Provide the (X, Y) coordinate of the cell's center where the given text is located.  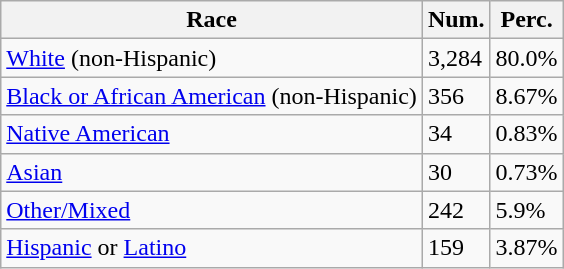
5.9% (526, 210)
3,284 (456, 58)
Race (212, 20)
34 (456, 134)
3.87% (526, 248)
Other/Mixed (212, 210)
242 (456, 210)
Perc. (526, 20)
30 (456, 172)
0.83% (526, 134)
80.0% (526, 58)
Black or African American (non-Hispanic) (212, 96)
0.73% (526, 172)
356 (456, 96)
Hispanic or Latino (212, 248)
8.67% (526, 96)
Num. (456, 20)
159 (456, 248)
Native American (212, 134)
Asian (212, 172)
White (non-Hispanic) (212, 58)
